Return the [x, y] coordinate for the center point of the cell that contains the specified text.  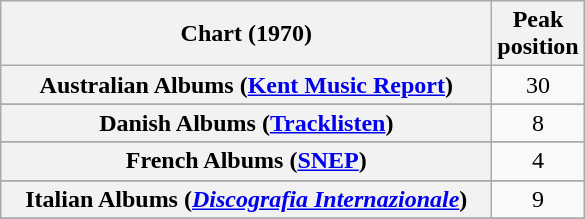
4 [538, 161]
Peakposition [538, 34]
Chart (1970) [246, 34]
8 [538, 123]
9 [538, 199]
Australian Albums (Kent Music Report) [246, 85]
Danish Albums (Tracklisten) [246, 123]
Italian Albums (Discografia Internazionale) [246, 199]
30 [538, 85]
French Albums (SNEP) [246, 161]
